Pinpoint the cell where the given text exists, returning its [x, y] midpoint coordinate. 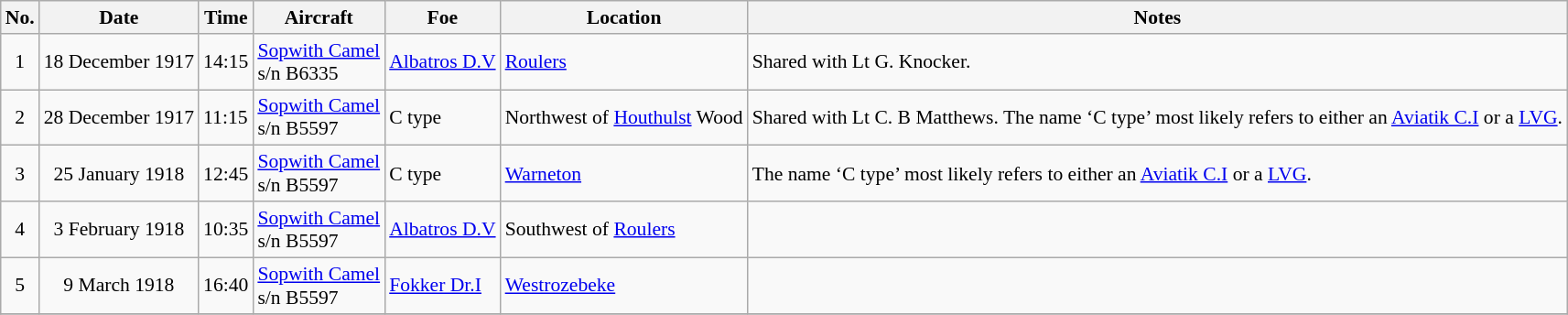
Foe [442, 17]
Location [624, 17]
Shared with Lt G. Knocker. [1157, 62]
Fokker Dr.I [442, 286]
2 [20, 117]
3 [20, 174]
Roulers [624, 62]
16:40 [225, 286]
5 [20, 286]
Notes [1157, 17]
3 February 1918 [119, 229]
25 January 1918 [119, 174]
Time [225, 17]
9 March 1918 [119, 286]
No. [20, 17]
Warneton [624, 174]
Northwest of Houthulst Wood [624, 117]
14:15 [225, 62]
Southwest of Roulers [624, 229]
4 [20, 229]
1 [20, 62]
Date [119, 17]
Aircraft [319, 17]
10:35 [225, 229]
12:45 [225, 174]
Shared with Lt C. B Matthews. The name ‘C type’ most likely refers to either an Aviatik C.I or a LVG. [1157, 117]
11:15 [225, 117]
28 December 1917 [119, 117]
Westrozebeke [624, 286]
18 December 1917 [119, 62]
Sopwith Camels/n B6335 [319, 62]
The name ‘C type’ most likely refers to either an Aviatik C.I or a LVG. [1157, 174]
